Return the [x, y] coordinate for the center point of the cell that contains the specified text.  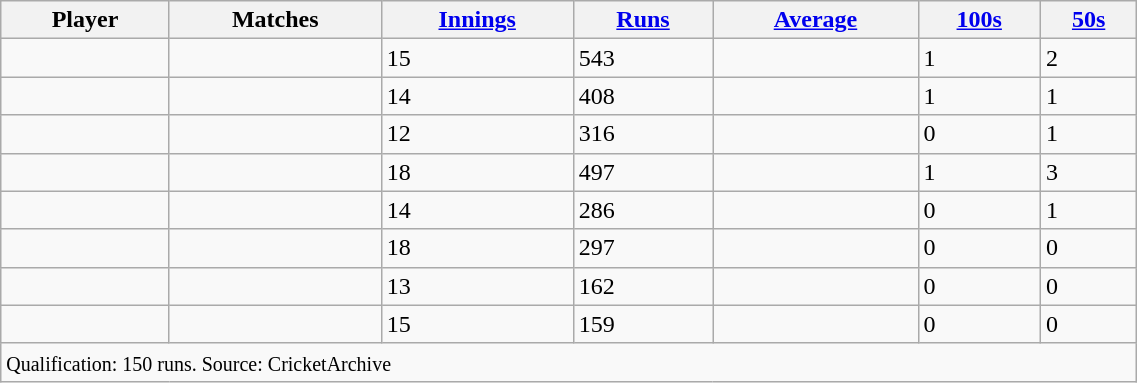
162 [643, 286]
Player [86, 20]
50s [1088, 20]
12 [477, 134]
Average [816, 20]
543 [643, 58]
497 [643, 172]
13 [477, 286]
286 [643, 210]
159 [643, 324]
Runs [643, 20]
Matches [275, 20]
100s [979, 20]
Qualification: 150 runs. Source: CricketArchive [569, 362]
408 [643, 96]
297 [643, 248]
Innings [477, 20]
2 [1088, 58]
316 [643, 134]
3 [1088, 172]
